Find where the given text appears and provide that cell's center as (X, Y) coordinate. 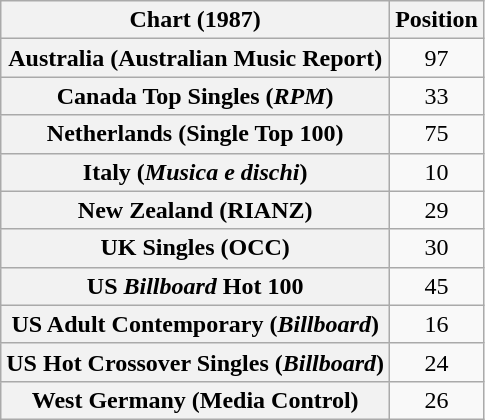
US Hot Crossover Singles (Billboard) (196, 362)
Netherlands (Single Top 100) (196, 134)
Australia (Australian Music Report) (196, 58)
New Zealand (RIANZ) (196, 210)
75 (437, 134)
45 (437, 286)
24 (437, 362)
US Billboard Hot 100 (196, 286)
29 (437, 210)
10 (437, 172)
33 (437, 96)
Canada Top Singles (RPM) (196, 96)
West Germany (Media Control) (196, 400)
16 (437, 324)
Chart (1987) (196, 20)
Italy (Musica e dischi) (196, 172)
97 (437, 58)
US Adult Contemporary (Billboard) (196, 324)
UK Singles (OCC) (196, 248)
26 (437, 400)
30 (437, 248)
Position (437, 20)
